Return the (X, Y) coordinate for the center point of the cell that contains the specified text.  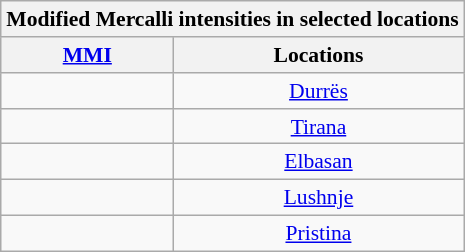
Pristina (318, 233)
MMI (87, 55)
Modified Mercalli intensities in selected locations (232, 19)
Tirana (318, 126)
Lushnje (318, 197)
Durrës (318, 91)
Elbasan (318, 162)
Locations (318, 55)
